Extract the (X, Y) coordinate from the center of the cell holding the provided text.  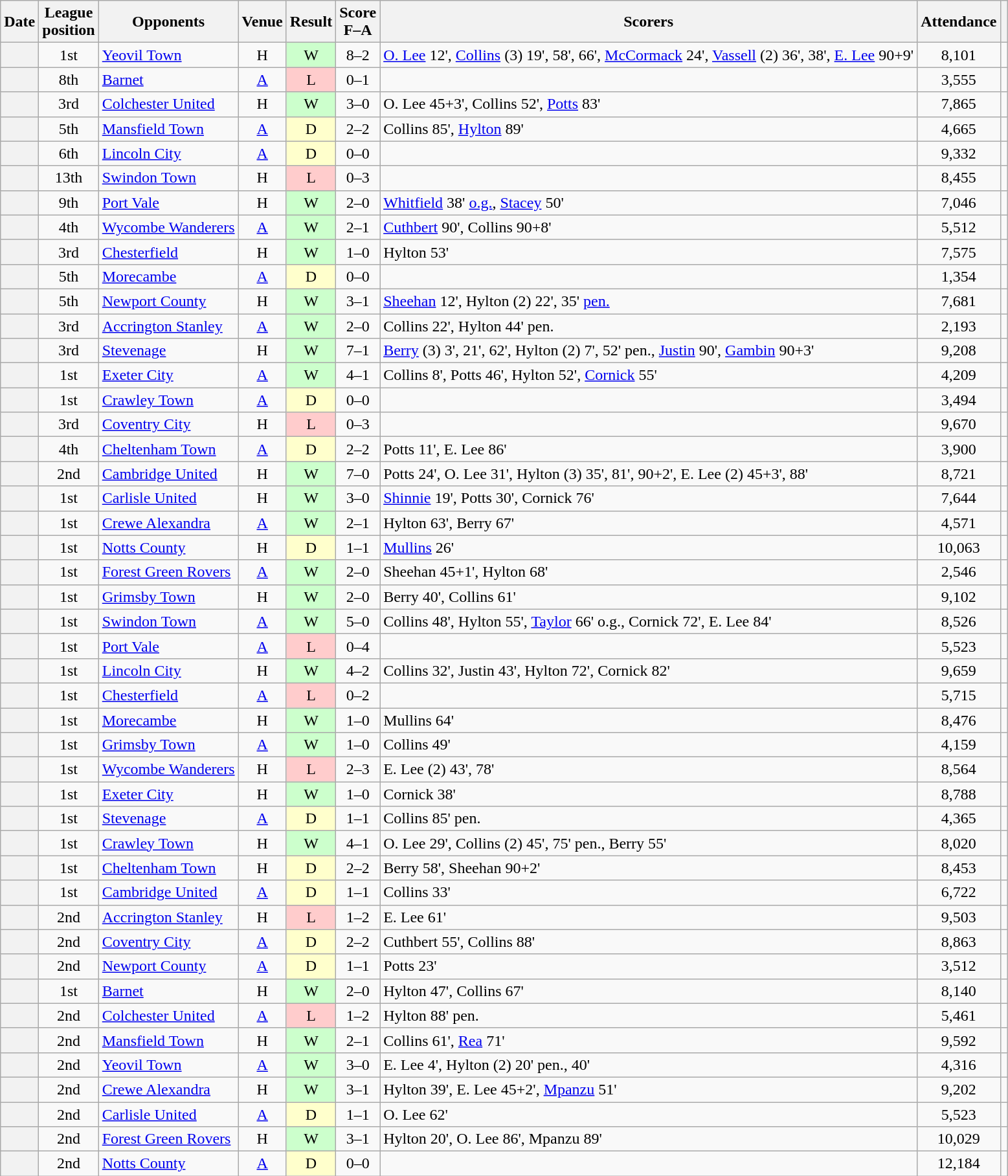
5,715 (959, 695)
9,332 (959, 153)
9,592 (959, 1040)
10,029 (959, 1139)
0–2 (358, 695)
3,555 (959, 80)
9,659 (959, 671)
Cuthbert 55', Collins 88' (649, 942)
O. Lee 62' (649, 1114)
Hylton 20', O. Lee 86', Mpanzu 89' (649, 1139)
9,102 (959, 597)
3,512 (959, 966)
7,681 (959, 301)
Collins 32', Justin 43', Hylton 72', Cornick 82' (649, 671)
Hylton 39', E. Lee 45+2', Mpanzu 51' (649, 1089)
8,455 (959, 178)
1,354 (959, 276)
4,316 (959, 1065)
7,865 (959, 104)
Berry (3) 3', 21', 62', Hylton (2) 7', 52' pen., Justin 90', Gambin 90+3' (649, 351)
7,046 (959, 203)
8,863 (959, 942)
3,900 (959, 449)
7,644 (959, 498)
Mullins 26' (649, 548)
4,665 (959, 129)
8,526 (959, 621)
4,365 (959, 819)
Collins 48', Hylton 55', Taylor 66' o.g., Cornick 72', E. Lee 84' (649, 621)
E. Lee 61' (649, 917)
5,461 (959, 1015)
0–4 (358, 646)
4,571 (959, 523)
Hylton 88' pen. (649, 1015)
4,159 (959, 745)
E. Lee 4', Hylton (2) 20' pen., 40' (649, 1065)
2,546 (959, 572)
Sheehan 12', Hylton (2) 22', 35' pen. (649, 301)
4,209 (959, 375)
Result (311, 22)
8,788 (959, 794)
Hylton 53' (649, 252)
Collins 85', Hylton 89' (649, 129)
7,575 (959, 252)
9,202 (959, 1089)
Attendance (959, 22)
7–1 (358, 351)
12,184 (959, 1164)
8,476 (959, 720)
O. Lee 45+3', Collins 52', Potts 83' (649, 104)
Berry 40', Collins 61' (649, 597)
6th (69, 153)
2,193 (959, 326)
9,503 (959, 917)
6,722 (959, 893)
O. Lee 12', Collins (3) 19', 58', 66', McCormack 24', Vassell (2) 36', 38', E. Lee 90+9' (649, 55)
9th (69, 203)
Shinnie 19', Potts 30', Cornick 76' (649, 498)
Cornick 38' (649, 794)
Collins 85' pen. (649, 819)
13th (69, 178)
Scorers (649, 22)
Collins 49' (649, 745)
8,140 (959, 991)
Sheehan 45+1', Hylton 68' (649, 572)
8,101 (959, 55)
Venue (262, 22)
8,453 (959, 868)
8,721 (959, 474)
Collins 8', Potts 46', Hylton 52', Cornick 55' (649, 375)
Collins 61', Rea 71' (649, 1040)
7–0 (358, 474)
3,494 (959, 400)
Potts 11', E. Lee 86' (649, 449)
O. Lee 29', Collins (2) 45', 75' pen., Berry 55' (649, 843)
Hylton 47', Collins 67' (649, 991)
5–0 (358, 621)
Date (19, 22)
Cuthbert 90', Collins 90+8' (649, 227)
8th (69, 80)
E. Lee (2) 43', 78' (649, 770)
Potts 24', O. Lee 31', Hylton (3) 35', 81', 90+2', E. Lee (2) 45+3', 88' (649, 474)
2–3 (358, 770)
9,208 (959, 351)
ScoreF–A (358, 22)
8,564 (959, 770)
0–1 (358, 80)
Berry 58', Sheehan 90+2' (649, 868)
Mullins 64' (649, 720)
4–2 (358, 671)
Potts 23' (649, 966)
9,670 (959, 425)
5,512 (959, 227)
10,063 (959, 548)
8,020 (959, 843)
Hylton 63', Berry 67' (649, 523)
Opponents (168, 22)
Collins 22', Hylton 44' pen. (649, 326)
Whitfield 38' o.g., Stacey 50' (649, 203)
Leagueposition (69, 22)
Collins 33' (649, 893)
8–2 (358, 55)
